Extract the [x, y] coordinate from the center of the cell holding the provided text.  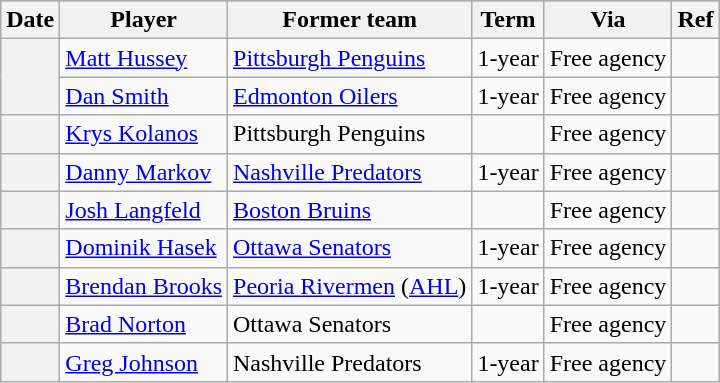
Edmonton Oilers [350, 96]
Date [30, 20]
Dominik Hasek [144, 248]
Josh Langfeld [144, 210]
Via [608, 20]
Dan Smith [144, 96]
Krys Kolanos [144, 134]
Danny Markov [144, 172]
Matt Hussey [144, 58]
Greg Johnson [144, 362]
Brad Norton [144, 324]
Former team [350, 20]
Peoria Rivermen (AHL) [350, 286]
Player [144, 20]
Term [508, 20]
Ref [696, 20]
Brendan Brooks [144, 286]
Boston Bruins [350, 210]
